Detect which cell encompasses the target text, then output its (X, Y) center coordinate. 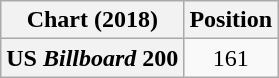
Position (231, 20)
US Billboard 200 (92, 58)
Chart (2018) (92, 20)
161 (231, 58)
